Return [x, y] of the center of cell containing provided text 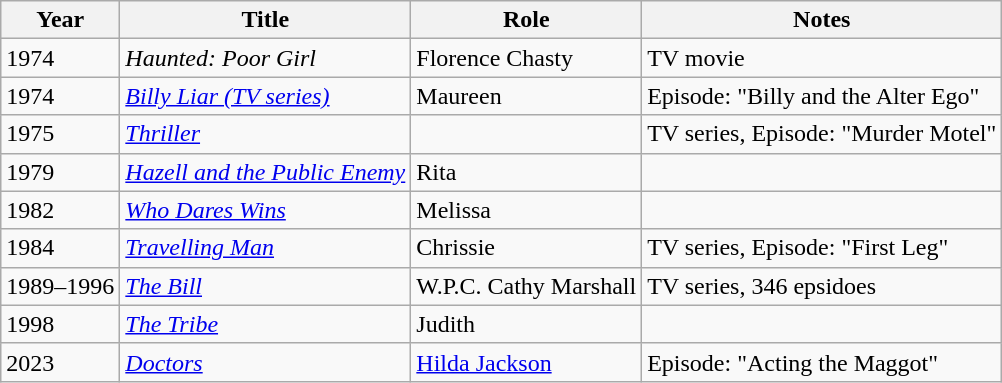
1989–1996 [60, 286]
1975 [60, 134]
Role [526, 20]
Rita [526, 172]
1998 [60, 324]
The Tribe [266, 324]
Doctors [266, 362]
Episode: "Billy and the Alter Ego" [822, 96]
TV series, Episode: "First Leg" [822, 248]
Haunted: Poor Girl [266, 58]
Maureen [526, 96]
Who Dares Wins [266, 210]
TV series, Episode: "Murder Motel" [822, 134]
Florence Chasty [526, 58]
Billy Liar (TV series) [266, 96]
2023 [60, 362]
1979 [60, 172]
Travelling Man [266, 248]
TV series, 346 epsidoes [822, 286]
Hilda Jackson [526, 362]
Title [266, 20]
The Bill [266, 286]
Judith [526, 324]
W.P.C. Cathy Marshall [526, 286]
Hazell and the Public Enemy [266, 172]
Thriller [266, 134]
Episode: "Acting the Maggot" [822, 362]
1982 [60, 210]
Notes [822, 20]
Melissa [526, 210]
Chrissie [526, 248]
TV movie [822, 58]
Year [60, 20]
1984 [60, 248]
